Find where the given text appears and provide that cell's center as (X, Y) coordinate. 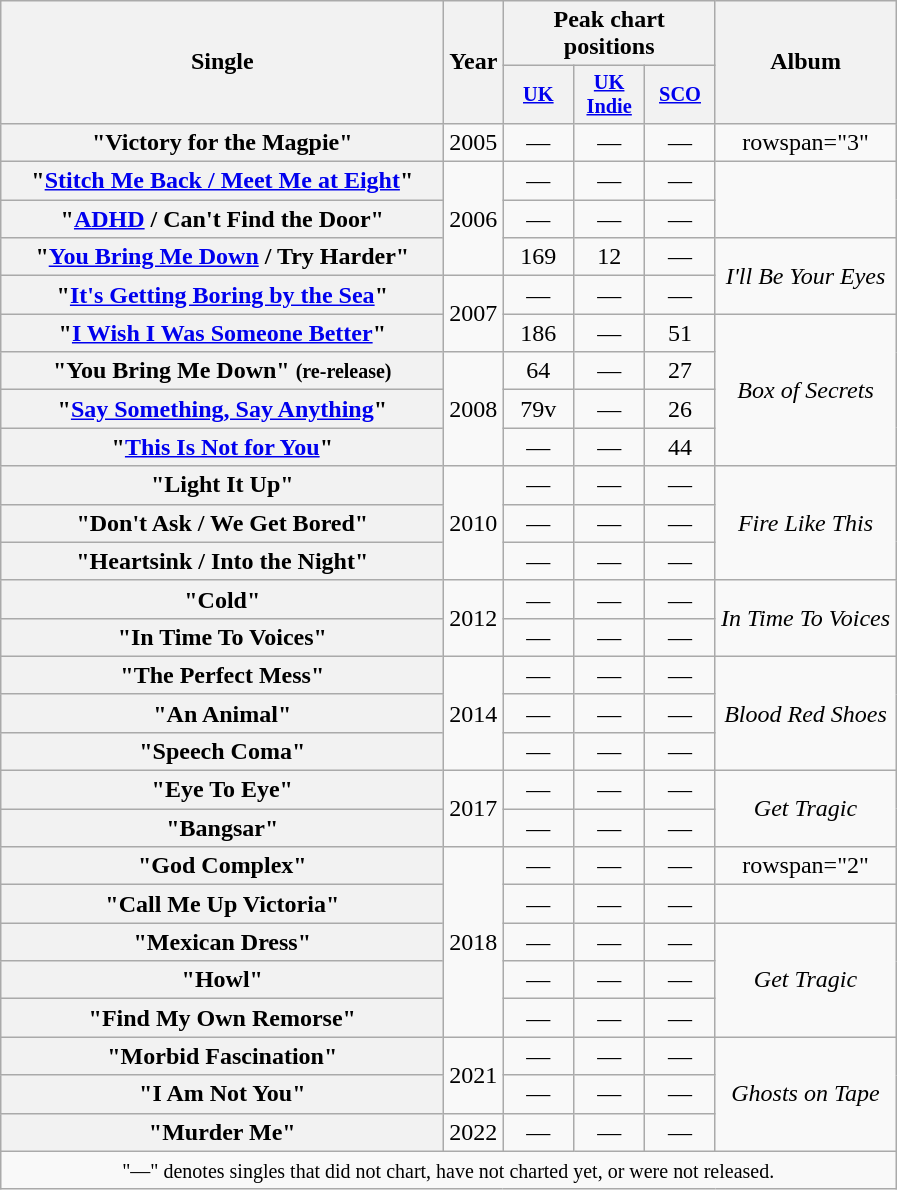
"Stitch Me Back / Meet Me at Eight" (222, 181)
2021 (474, 1075)
64 (538, 371)
"I Am Not You" (222, 1094)
2014 (474, 713)
"You Bring Me Down" (re-release) (222, 371)
26 (680, 409)
"ADHD / Can't Find the Door" (222, 219)
"It's Getting Boring by the Sea" (222, 295)
2007 (474, 314)
"The Perfect Mess" (222, 675)
169 (538, 257)
"Light It Up" (222, 485)
44 (680, 447)
Blood Red Shoes (805, 713)
"Mexican Dress" (222, 942)
"You Bring Me Down / Try Harder" (222, 257)
In Time To Voices (805, 618)
SCO (680, 95)
186 (538, 333)
"In Time To Voices" (222, 637)
Ghosts on Tape (805, 1094)
2012 (474, 618)
"Call Me Up Victoria" (222, 904)
UK (538, 95)
"Speech Coma" (222, 751)
"God Complex" (222, 866)
"Cold" (222, 599)
27 (680, 371)
2018 (474, 942)
2017 (474, 809)
Fire Like This (805, 523)
UKIndie (610, 95)
79v (538, 409)
"Don't Ask / We Get Bored" (222, 523)
rowspan="2" (805, 866)
"Howl" (222, 980)
Year (474, 62)
"This Is Not for You" (222, 447)
"Victory for the Magpie" (222, 142)
"Morbid Fascination" (222, 1056)
"Say Something, Say Anything" (222, 409)
2008 (474, 409)
12 (610, 257)
rowspan="3" (805, 142)
2006 (474, 219)
Box of Secrets (805, 390)
2022 (474, 1132)
Album (805, 62)
"Murder Me" (222, 1132)
Peak chart positions (610, 34)
"Heartsink / Into the Night" (222, 561)
I'll Be Your Eyes (805, 276)
"Eye To Eye" (222, 790)
"An Animal" (222, 713)
51 (680, 333)
"I Wish I Was Someone Better" (222, 333)
2005 (474, 142)
"—" denotes singles that did not chart, have not charted yet, or were not released. (448, 1170)
2010 (474, 523)
"Bangsar" (222, 828)
Single (222, 62)
"Find My Own Remorse" (222, 1018)
